Detect which cell encompasses the target text, then output its (x, y) center coordinate. 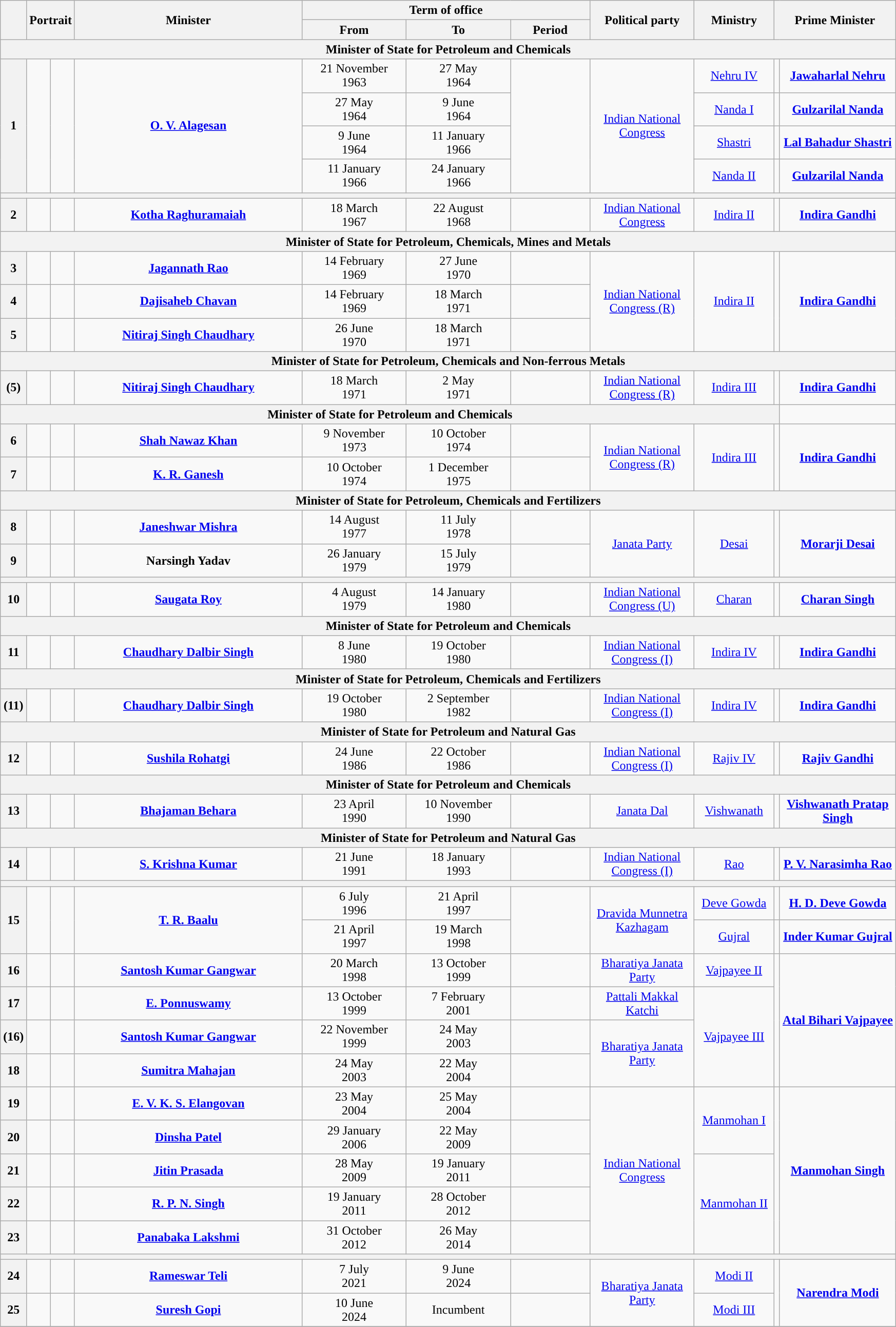
7 July2021 (354, 1276)
12 (13, 758)
25 (13, 1310)
Narsingh Yadav (188, 561)
K. R. Ganesh (188, 474)
9 November1973 (354, 440)
31 October2012 (354, 1237)
Vajpayee III (734, 1037)
Gujral (734, 936)
10 June 2024 (354, 1310)
11 July1978 (459, 527)
23 May2004 (354, 1104)
2 May1971 (459, 388)
22 May2009 (459, 1137)
10 November1990 (459, 811)
20 March1998 (354, 970)
S. Krishna Kumar (188, 864)
24 January1966 (459, 176)
Nehru IV (734, 76)
16 (13, 970)
Dravida Munnetra Kazhagam (642, 920)
From (354, 30)
8 June1980 (354, 652)
9 June2024 (459, 1276)
Shah Nawaz Khan (188, 440)
Nanda II (734, 176)
Desai (734, 544)
7 (13, 474)
Political party (642, 20)
21 November1963 (354, 76)
Vishwanath Pratap Singh (837, 811)
19 March1998 (459, 936)
19 (13, 1104)
4 (13, 301)
Saugata Roy (188, 600)
26 June1970 (354, 335)
14 (13, 864)
Ministry (734, 20)
To (459, 30)
15 July1979 (459, 561)
11 (13, 652)
Rameswar Teli (188, 1276)
Panabaka Lakshmi (188, 1237)
26 May2014 (459, 1237)
Janata Party (642, 544)
Janata Dal (642, 811)
R. P. N. Singh (188, 1203)
Manmohan I (734, 1120)
Lal Bahadur Shastri (837, 143)
Jawaharlal Nehru (837, 76)
28 May2009 (354, 1170)
Dinsha Patel (188, 1137)
Rajiv Gandhi (837, 758)
25 May2004 (459, 1104)
Kotha Raghuramaiah (188, 215)
E. V. K. S. Elangovan (188, 1104)
21 (13, 1170)
15 (13, 920)
Inder Kumar Gujral (837, 936)
Suresh Gopi (188, 1310)
Sushila Rohatgi (188, 758)
10 (13, 600)
22 October1986 (459, 758)
(16) (13, 1037)
O. V. Alagesan (188, 126)
Manmohan II (734, 1203)
26 January1979 (354, 561)
Jagannath Rao (188, 268)
18 (13, 1070)
Dajisaheb Chavan (188, 301)
(5) (13, 388)
Deve Gowda (734, 903)
Narendra Modi (837, 1293)
Prime Minister (835, 20)
Charan Singh (837, 600)
Shastri (734, 143)
Morarji Desai (837, 544)
22 May2004 (459, 1070)
3 (13, 268)
H. D. Deve Gowda (837, 903)
(11) (13, 705)
P. V. Narasimha Rao (837, 864)
7 February2001 (459, 1003)
22 August1968 (459, 215)
2 (13, 215)
4 August1979 (354, 600)
23 April1990 (354, 811)
22 November1999 (354, 1037)
Vishwanath (734, 811)
Indian National Congress (U) (642, 600)
Jitin Prasada (188, 1170)
Atal Bihari Vajpayee (837, 1020)
14 August1977 (354, 527)
22 (13, 1203)
6 July1996 (354, 903)
27 June1970 (459, 268)
18 January1993 (459, 864)
T. R. Baalu (188, 920)
29 January2006 (354, 1137)
Portrait (51, 20)
Bhajaman Behara (188, 811)
Minister of State for Petroleum, Chemicals and Non-ferrous Metals (449, 361)
Minister (188, 20)
Pattali Makkal Katchi (642, 1003)
Term of office (446, 10)
Period (550, 30)
28 October2012 (459, 1203)
1 (13, 126)
6 (13, 440)
Modi II (734, 1276)
18 March1967 (354, 215)
1 December1975 (459, 474)
5 (13, 335)
13 (13, 811)
Modi III (734, 1310)
23 (13, 1237)
Rao (734, 864)
21 June1991 (354, 864)
9 (13, 561)
Incumbent (459, 1310)
Manmohan Singh (837, 1170)
Janeshwar Mishra (188, 527)
Minister of State for Petroleum, Chemicals, Mines and Metals (449, 241)
E. Ponnuswamy (188, 1003)
Sumitra Mahajan (188, 1070)
Rajiv IV (734, 758)
8 (13, 527)
Vajpayee II (734, 970)
Charan (734, 600)
14 January1980 (459, 600)
Nanda I (734, 109)
2 September1982 (459, 705)
24 (13, 1276)
17 (13, 1003)
20 (13, 1137)
24 June1986 (354, 758)
